Extract the (x, y) coordinate from the center of the cell holding the provided text.  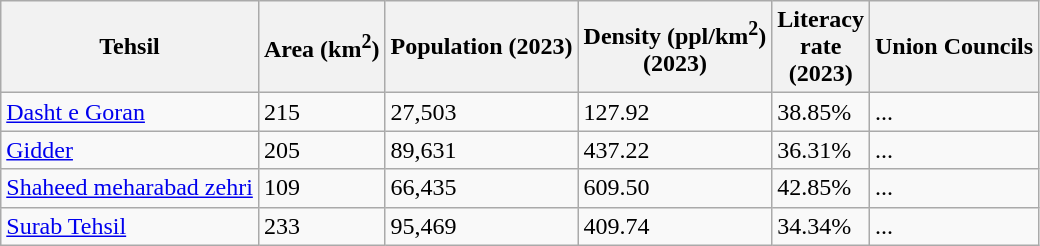
609.50 (675, 188)
66,435 (482, 188)
Area (km2) (322, 47)
89,631 (482, 150)
38.85% (821, 112)
233 (322, 226)
Surab Tehsil (130, 226)
109 (322, 188)
95,469 (482, 226)
42.85% (821, 188)
34.34% (821, 226)
Union Councils (954, 47)
Gidder (130, 150)
437.22 (675, 150)
Dasht e Goran (130, 112)
205 (322, 150)
36.31% (821, 150)
409.74 (675, 226)
Shaheed meharabad zehri (130, 188)
127.92 (675, 112)
215 (322, 112)
Literacyrate(2023) (821, 47)
Density (ppl/km2)(2023) (675, 47)
27,503 (482, 112)
Tehsil (130, 47)
Population (2023) (482, 47)
